Locate the cell with the specified text and output its (X, Y) center coordinate. 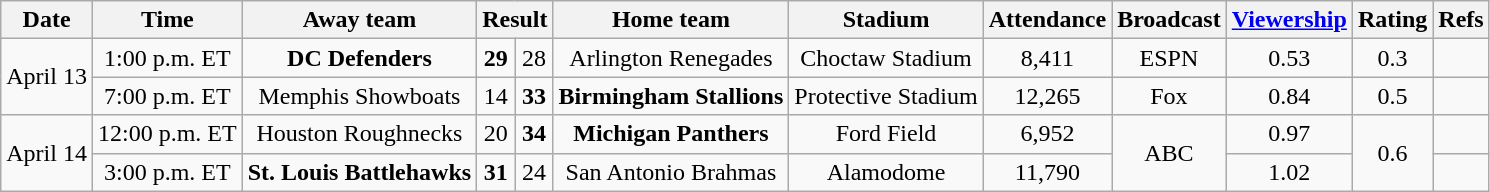
Alamodome (886, 172)
Date (47, 20)
20 (496, 134)
0.53 (1289, 58)
Birmingham Stallions (671, 96)
Fox (1170, 96)
Broadcast (1170, 20)
Arlington Renegades (671, 58)
24 (534, 172)
1:00 p.m. ET (167, 58)
0.3 (1392, 58)
Choctaw Stadium (886, 58)
DC Defenders (359, 58)
11,790 (1047, 172)
April 13 (47, 77)
7:00 p.m. ET (167, 96)
0.84 (1289, 96)
ESPN (1170, 58)
Home team (671, 20)
Time (167, 20)
29 (496, 58)
Memphis Showboats (359, 96)
San Antonio Brahmas (671, 172)
Houston Roughnecks (359, 134)
8,411 (1047, 58)
St. Louis Battlehawks (359, 172)
14 (496, 96)
3:00 p.m. ET (167, 172)
33 (534, 96)
Protective Stadium (886, 96)
1.02 (1289, 172)
Attendance (1047, 20)
12:00 p.m. ET (167, 134)
Stadium (886, 20)
Rating (1392, 20)
0.5 (1392, 96)
34 (534, 134)
Away team (359, 20)
Result (515, 20)
Viewership (1289, 20)
28 (534, 58)
6,952 (1047, 134)
12,265 (1047, 96)
0.97 (1289, 134)
Michigan Panthers (671, 134)
Ford Field (886, 134)
April 14 (47, 153)
0.6 (1392, 153)
ABC (1170, 153)
31 (496, 172)
Refs (1461, 20)
